Detect which cell encompasses the target text, then output its [X, Y] center coordinate. 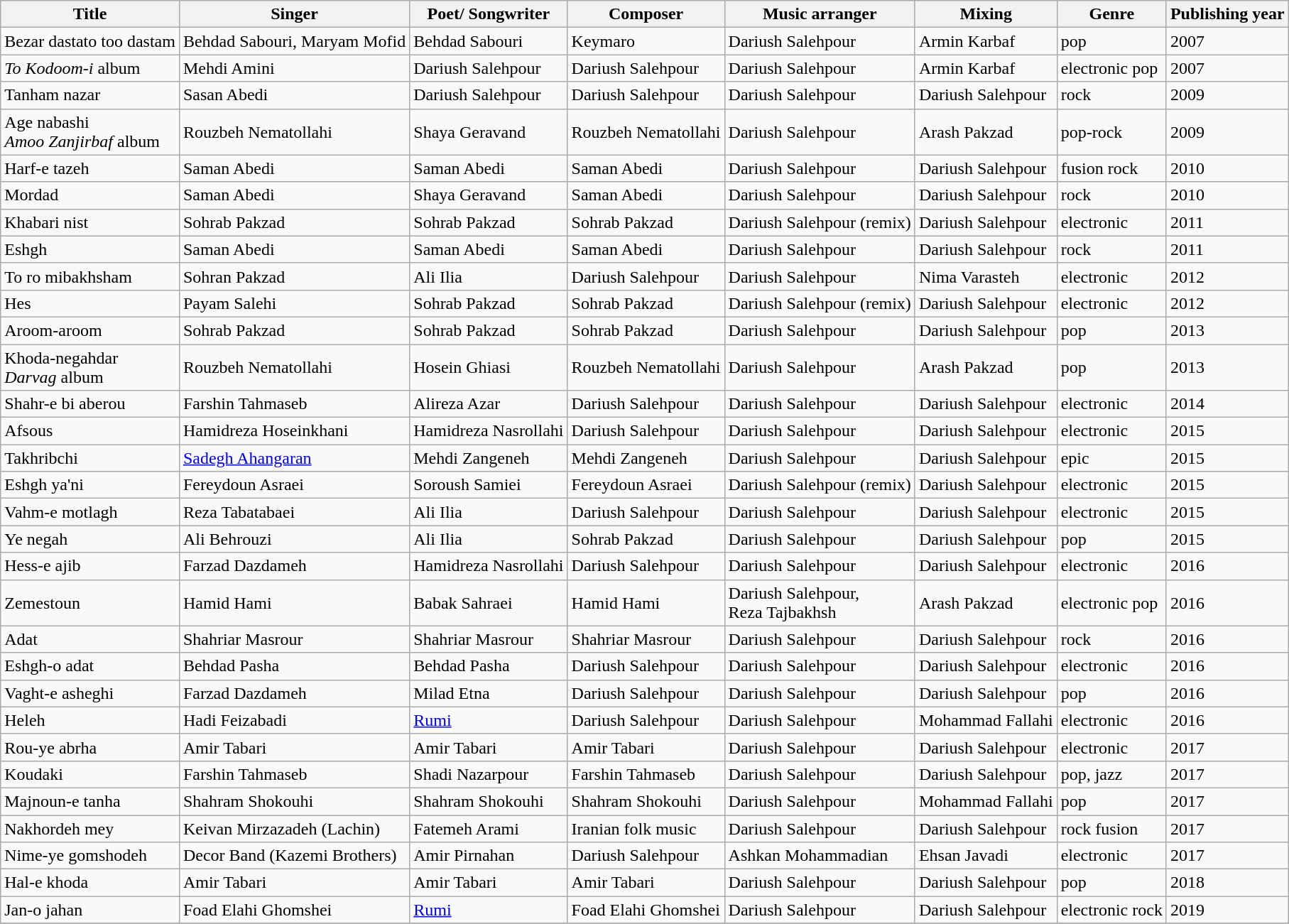
Alireza Azar [489, 404]
Decor Band (Kazemi Brothers) [294, 856]
Behdad Sabouri, Maryam Mofid [294, 41]
Composer [646, 14]
Jan-o jahan [90, 910]
Milad Etna [489, 693]
Ye negah [90, 539]
Payam Salehi [294, 303]
Hess-e ajib [90, 566]
Publishing year [1227, 14]
Hamidreza Hoseinkhani [294, 431]
Vahm-e motlagh [90, 512]
Genre [1111, 14]
Hal-e khoda [90, 883]
Soroush Samiei [489, 485]
Shahr-e bi aberou [90, 404]
epic [1111, 458]
Eshgh-o adat [90, 666]
Amir Pirnahan [489, 856]
Mixing [986, 14]
Nakhordeh mey [90, 829]
Khabari nist [90, 222]
Ali Behrouzi [294, 539]
To Kodoom-i album [90, 68]
Poet/ Songwriter [489, 14]
Eshgh ya'ni [90, 485]
Behdad Sabouri [489, 41]
Bezar dastato too dastam [90, 41]
Nima Varasteh [986, 276]
Ehsan Javadi [986, 856]
Majnoun-e tanha [90, 801]
Hes [90, 303]
Tanham nazar [90, 95]
Iranian folk music [646, 829]
Babak Sahraei [489, 602]
electronic rock [1111, 910]
Khoda-negahdarDarvag album [90, 366]
To ro mibakhsham [90, 276]
Rou-ye abrha [90, 747]
rock fusion [1111, 829]
Adat [90, 639]
Zemestoun [90, 602]
Keymaro [646, 41]
Mordad [90, 195]
fusion rock [1111, 168]
Afsous [90, 431]
Sohran Pakzad [294, 276]
Age nabashiAmoo Zanjirbaf album [90, 132]
Hadi Feizabadi [294, 720]
Hosein Ghiasi [489, 366]
pop, jazz [1111, 774]
Shadi Nazarpour [489, 774]
Fatemeh Arami [489, 829]
Aroom-aroom [90, 330]
Ashkan Mohammadian [820, 856]
Vaght-e asheghi [90, 693]
Harf-e tazeh [90, 168]
Sadegh Ahangaran [294, 458]
2018 [1227, 883]
Eshgh [90, 249]
Takhribchi [90, 458]
Mehdi Amini [294, 68]
Dariush Salehpour,Reza Tajbakhsh [820, 602]
Keivan Mirzazadeh (Lachin) [294, 829]
Singer [294, 14]
Title [90, 14]
2019 [1227, 910]
Reza Tabatabaei [294, 512]
pop-rock [1111, 132]
Music arranger [820, 14]
2014 [1227, 404]
Sasan Abedi [294, 95]
Koudaki [90, 774]
Heleh [90, 720]
Nime-ye gomshodeh [90, 856]
